Identify which cell holds the provided text, then report its (x, y) central coordinate. 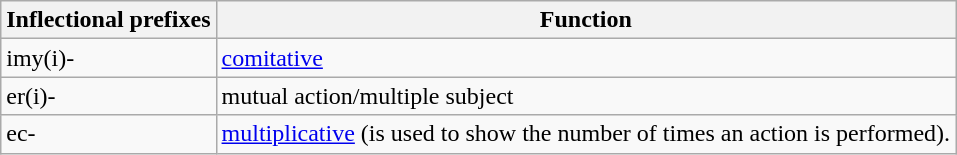
multiplicative (is used to show the number of times an action is performed). (586, 134)
Function (586, 20)
comitative (586, 58)
mutual action/multiple subject (586, 96)
ec- (108, 134)
imy(i)- (108, 58)
Inflectional prefixes (108, 20)
er(i)- (108, 96)
